Find where the given text appears and provide that cell's center as [x, y] coordinate. 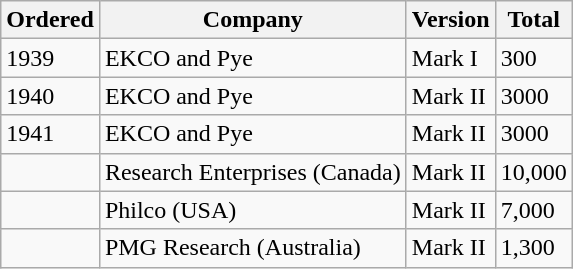
300 [534, 58]
1,300 [534, 248]
1939 [50, 58]
1940 [50, 96]
1941 [50, 134]
7,000 [534, 210]
PMG Research (Australia) [252, 248]
Research Enterprises (Canada) [252, 172]
Company [252, 20]
Ordered [50, 20]
Philco (USA) [252, 210]
Mark I [450, 58]
Total [534, 20]
10,000 [534, 172]
Version [450, 20]
